Extract the [x, y] coordinate from the center of the cell holding the provided text.  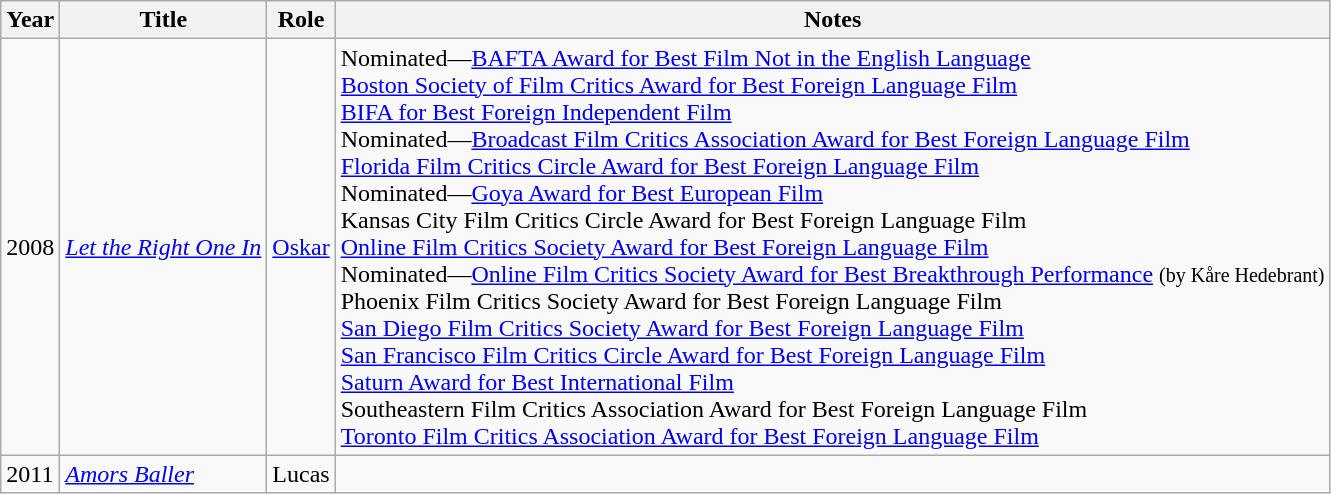
Lucas [301, 474]
Role [301, 20]
2011 [30, 474]
Oskar [301, 247]
Amors Baller [164, 474]
Year [30, 20]
Title [164, 20]
Let the Right One In [164, 247]
2008 [30, 247]
Notes [832, 20]
